From the cell containing the given text, extract its center point as (X, Y) coordinate. 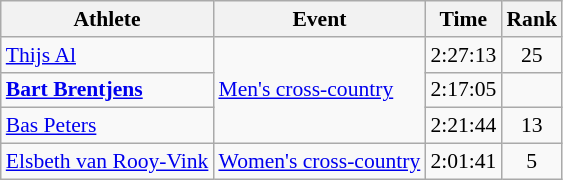
Bart Brentjens (108, 90)
2:21:44 (463, 126)
Bas Peters (108, 126)
Event (319, 19)
Women's cross-country (319, 162)
2:27:13 (463, 55)
2:01:41 (463, 162)
2:17:05 (463, 90)
Thijs Al (108, 55)
25 (532, 55)
Athlete (108, 19)
Elsbeth van Rooy-Vink (108, 162)
5 (532, 162)
Time (463, 19)
13 (532, 126)
Men's cross-country (319, 90)
Rank (532, 19)
